Extract the (x, y) coordinate from the center of the cell holding the provided text.  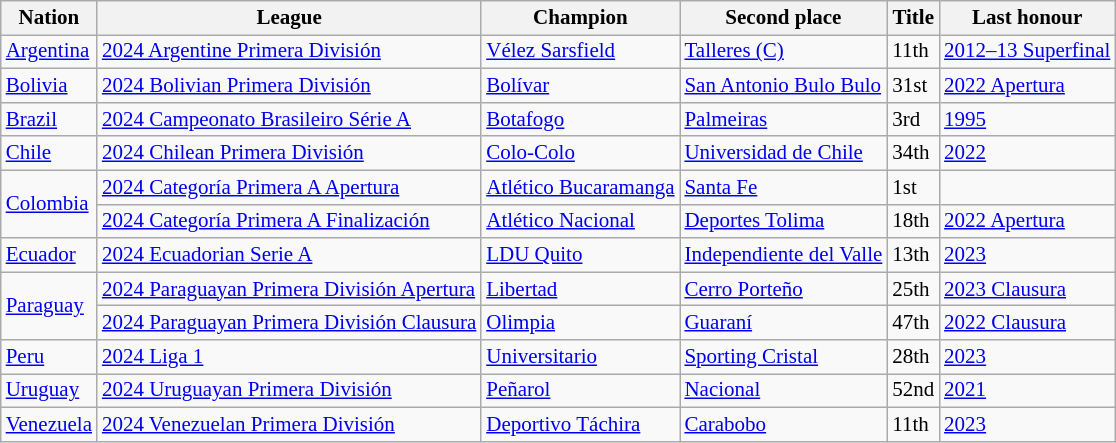
2022 Clausura (1027, 323)
League (289, 18)
Peñarol (580, 391)
34th (913, 153)
1995 (1027, 119)
Argentina (49, 52)
13th (913, 255)
Guaraní (784, 323)
Champion (580, 18)
Independiente del Valle (784, 255)
Brazil (49, 119)
2022 (1027, 153)
Libertad (580, 289)
Vélez Sarsfield (580, 52)
3rd (913, 119)
47th (913, 323)
2021 (1027, 391)
Botafogo (580, 119)
Universidad de Chile (784, 153)
Carabobo (784, 424)
2024 Liga 1 (289, 357)
Cerro Porteño (784, 289)
2024 Paraguayan Primera División Clausura (289, 323)
Paraguay (49, 306)
2024 Bolivian Primera División (289, 86)
18th (913, 221)
Talleres (C) (784, 52)
2024 Chilean Primera División (289, 153)
Santa Fe (784, 187)
2024 Paraguayan Primera División Apertura (289, 289)
28th (913, 357)
Bolívar (580, 86)
Title (913, 18)
Universitario (580, 357)
31st (913, 86)
Sporting Cristal (784, 357)
Colo-Colo (580, 153)
Chile (49, 153)
Olimpia (580, 323)
Nacional (784, 391)
Deportivo Táchira (580, 424)
Second place (784, 18)
Ecuador (49, 255)
2024 Categoría Primera A Finalización (289, 221)
2023 Clausura (1027, 289)
2024 Uruguayan Primera División (289, 391)
Atlético Bucaramanga (580, 187)
2024 Argentine Primera División (289, 52)
2024 Ecuadorian Serie A (289, 255)
25th (913, 289)
2012–13 Superfinal (1027, 52)
2024 Categoría Primera A Apertura (289, 187)
LDU Quito (580, 255)
Nation (49, 18)
Deportes Tolima (784, 221)
Colombia (49, 204)
San Antonio Bulo Bulo (784, 86)
2024 Venezuelan Primera División (289, 424)
Palmeiras (784, 119)
52nd (913, 391)
Bolivia (49, 86)
Peru (49, 357)
Uruguay (49, 391)
Atlético Nacional (580, 221)
Last honour (1027, 18)
Venezuela (49, 424)
2024 Campeonato Brasileiro Série A (289, 119)
1st (913, 187)
